Locate the cell with the specified text and output its (x, y) center coordinate. 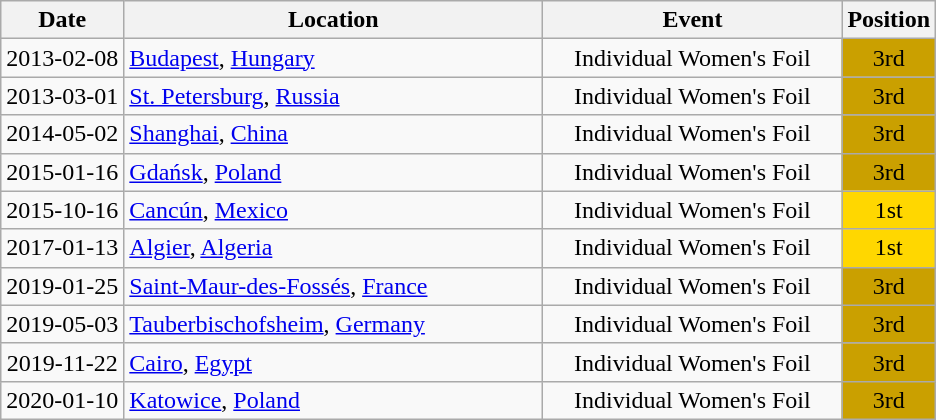
Cairo, Egypt (334, 362)
Gdańsk, Poland (334, 172)
2013-03-01 (62, 96)
Shanghai, China (334, 134)
Saint-Maur-des-Fossés, France (334, 286)
St. Petersburg, Russia (334, 96)
2015-10-16 (62, 210)
Date (62, 20)
Katowice, Poland (334, 400)
2019-01-25 (62, 286)
Position (889, 20)
Budapest, Hungary (334, 58)
Event (692, 20)
2019-05-03 (62, 324)
Location (334, 20)
2015-01-16 (62, 172)
Cancún, Mexico (334, 210)
Tauberbischofsheim, Germany (334, 324)
2019-11-22 (62, 362)
2013-02-08 (62, 58)
2014-05-02 (62, 134)
2017-01-13 (62, 248)
2020-01-10 (62, 400)
Algier, Algeria (334, 248)
